Capture the cell that displays the provided text and extract its (X, Y) central coordinate. 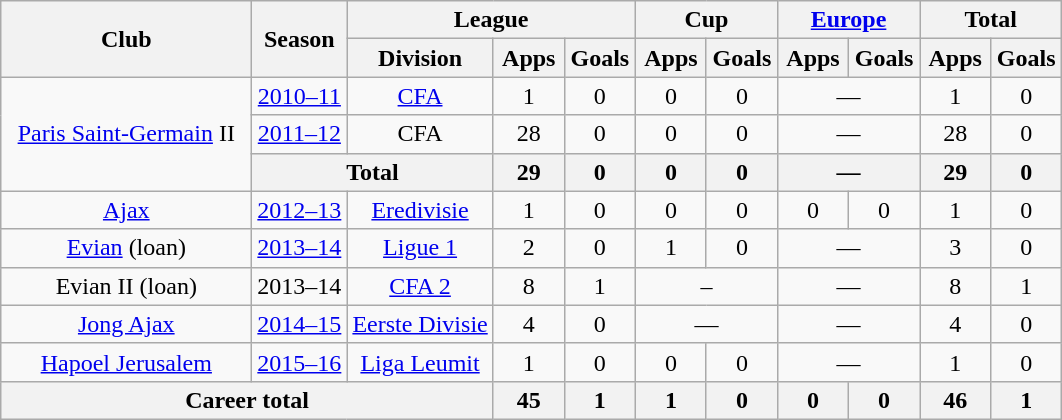
Cup (706, 20)
Career total (247, 400)
Ajax (126, 210)
2 (528, 248)
3 (956, 248)
Hapoel Jerusalem (126, 362)
45 (528, 400)
2012–13 (300, 210)
Liga Leumit (420, 362)
Evian II (loan) (126, 286)
Eredivisie (420, 210)
Jong Ajax (126, 324)
Evian (loan) (126, 248)
2011–12 (300, 134)
League (491, 20)
Paris Saint-Germain II (126, 134)
46 (956, 400)
2015–16 (300, 362)
Europe (848, 20)
– (706, 286)
Club (126, 39)
2010–11 (300, 96)
Ligue 1 (420, 248)
CFA 2 (420, 286)
2014–15 (300, 324)
Eerste Divisie (420, 324)
Season (300, 39)
Division (420, 58)
